For the text-containing cell, return its midpoint in (x, y) coordinate format. 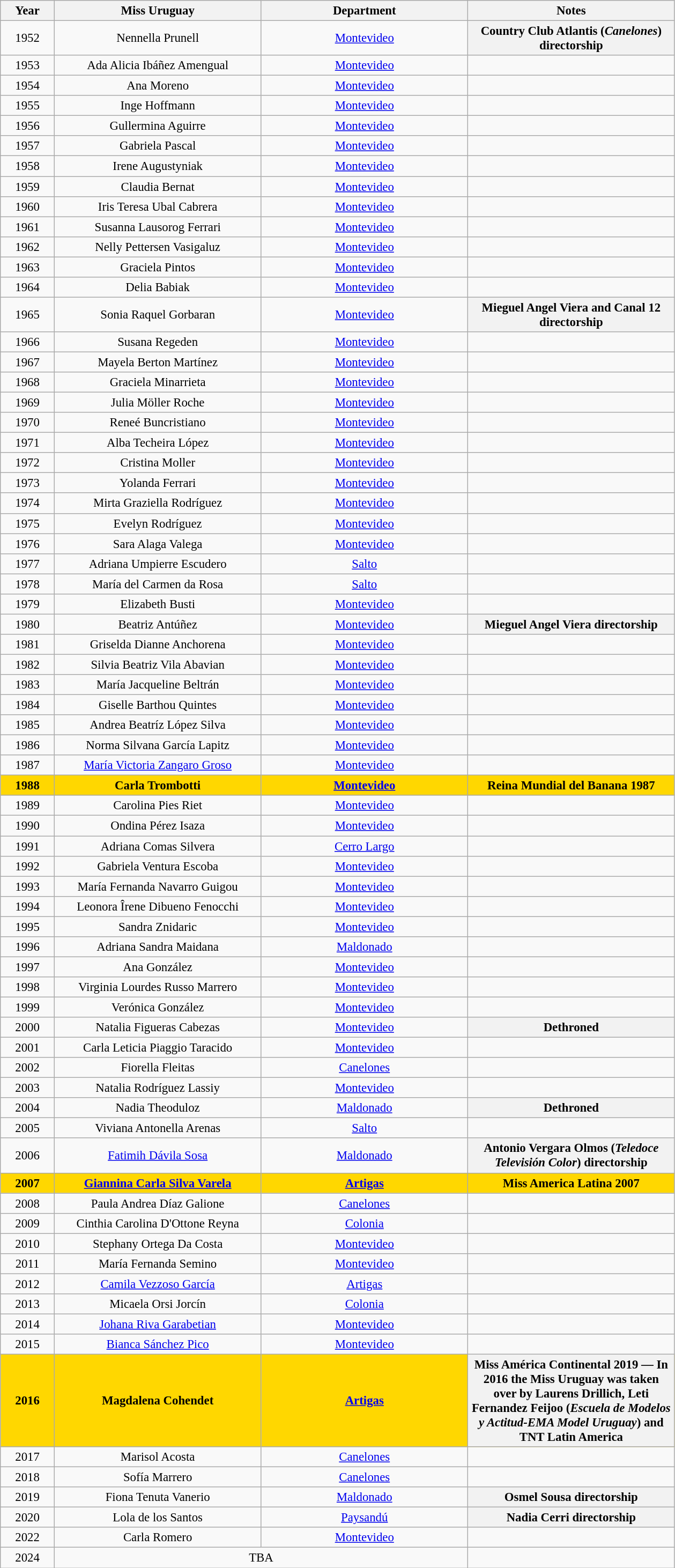
Osmel Sousa directorship (572, 1497)
Elizabeth Busti (158, 604)
1974 (28, 504)
Susanna Lausorog Ferrari (158, 227)
1957 (28, 146)
2016 (28, 1401)
Notes (572, 11)
Mirta Graziella Rodríguez (158, 504)
1987 (28, 765)
1986 (28, 745)
Julia Möller Roche (158, 403)
2000 (28, 1027)
1970 (28, 423)
1984 (28, 705)
1952 (28, 39)
1982 (28, 664)
Department (365, 11)
Giselle Barthou Quintes (158, 705)
Camila Vezzoso García (158, 1284)
2018 (28, 1477)
Virginia Lourdes Russo Marrero (158, 987)
Sara Alaga Valega (158, 544)
Marisol Acosta (158, 1457)
1953 (28, 65)
1996 (28, 947)
2003 (28, 1088)
1962 (28, 247)
1975 (28, 523)
Ondina Pérez Isaza (158, 826)
Fiorella Fleitas (158, 1068)
Gullermina Aguirre (158, 126)
Delia Babiak (158, 287)
2015 (28, 1344)
Yolanda Ferrari (158, 483)
Nadia Cerri directorship (572, 1518)
Lola de los Santos (158, 1518)
Viviana Antonella Arenas (158, 1128)
Sofía Marrero (158, 1477)
Reina Mundial del Banana 1987 (572, 786)
2020 (28, 1518)
2011 (28, 1264)
Carla Leticia Piaggio Taracido (158, 1048)
Natalia Rodríguez Lassiy (158, 1088)
1983 (28, 685)
1977 (28, 564)
1972 (28, 463)
1969 (28, 403)
1995 (28, 927)
Cristina Moller (158, 463)
1978 (28, 584)
2005 (28, 1128)
2009 (28, 1223)
1967 (28, 362)
Cerro Largo (365, 846)
Stephany Ortega Da Costa (158, 1244)
Norma Silvana García Lapitz (158, 745)
2007 (28, 1183)
1958 (28, 166)
1964 (28, 287)
Evelyn Rodríguez (158, 523)
Mieguel Angel Viera and Canal 12 directorship (572, 314)
Natalia Figueras Cabezas (158, 1027)
Gabriela Pascal (158, 146)
1955 (28, 106)
2004 (28, 1108)
María del Carmen da Rosa (158, 584)
Sonia Raquel Gorbaran (158, 314)
Miss Uruguay (158, 11)
1989 (28, 806)
Ada Alicia Ibáñez Amengual (158, 65)
Iris Teresa Ubal Cabrera (158, 206)
María Fernanda Semino (158, 1264)
Alba Techeira López (158, 443)
2017 (28, 1457)
Griselda Dianne Anchorena (158, 645)
1994 (28, 906)
1965 (28, 314)
2002 (28, 1068)
Graciela Pintos (158, 267)
1993 (28, 886)
TBA (261, 1558)
2001 (28, 1048)
Verónica González (158, 1007)
Leonora Îrene Dibueno Fenocchi (158, 906)
Mieguel Angel Viera directorship (572, 624)
Susana Regeden (158, 342)
Year (28, 11)
Johana Riva Garabetian (158, 1324)
María Jacqueline Beltrán (158, 685)
1976 (28, 544)
1963 (28, 267)
Giannina Carla Silva Varela (158, 1183)
1960 (28, 206)
1966 (28, 342)
2022 (28, 1537)
2019 (28, 1497)
1998 (28, 987)
Adriana Umpierre Escudero (158, 564)
Paysandú (365, 1518)
María Victoria Zangaro Groso (158, 765)
Micaela Orsi Jorcín (158, 1304)
Cinthia Carolina D'Ottone Reyna (158, 1223)
2012 (28, 1284)
1968 (28, 382)
1999 (28, 1007)
María Fernanda Navarro Guigou (158, 886)
2010 (28, 1244)
Sandra Znidaric (158, 927)
Gabriela Ventura Escoba (158, 866)
Fatimih Dávila Sosa (158, 1156)
Nelly Pettersen Vasigaluz (158, 247)
1959 (28, 187)
1973 (28, 483)
Carla Romero (158, 1537)
1992 (28, 866)
2013 (28, 1304)
Adriana Sandra Maidana (158, 947)
Magdalena Cohendet (158, 1401)
1954 (28, 86)
Nadia Theoduloz (158, 1108)
Graciela Minarrieta (158, 382)
1991 (28, 846)
Reneé Buncristiano (158, 423)
1981 (28, 645)
2014 (28, 1324)
Andrea Beatríz López Silva (158, 725)
1971 (28, 443)
Carolina Pies Riet (158, 806)
Nennella Prunell (158, 39)
1961 (28, 227)
Inge Hoffmann (158, 106)
2024 (28, 1558)
1980 (28, 624)
2008 (28, 1203)
Ana González (158, 967)
Claudia Bernat (158, 187)
Paula Andrea Díaz Galione (158, 1203)
Bianca Sánchez Pico (158, 1344)
Fiona Tenuta Vanerio (158, 1497)
1990 (28, 826)
1988 (28, 786)
Irene Augustyniak (158, 166)
Silvia Beatriz Vila Abavian (158, 664)
1979 (28, 604)
Ana Moreno (158, 86)
1985 (28, 725)
Country Club Atlantis (Canelones) directorship (572, 39)
Carla Trombotti (158, 786)
Mayela Berton Martínez (158, 362)
2006 (28, 1156)
1956 (28, 126)
1997 (28, 967)
Adriana Comas Silvera (158, 846)
Antonio Vergara Olmos (Teledoce Televisión Color) directorship (572, 1156)
Beatriz Antúñez (158, 624)
Miss America Latina 2007 (572, 1183)
